Return (X, Y) of the center of cell containing provided text 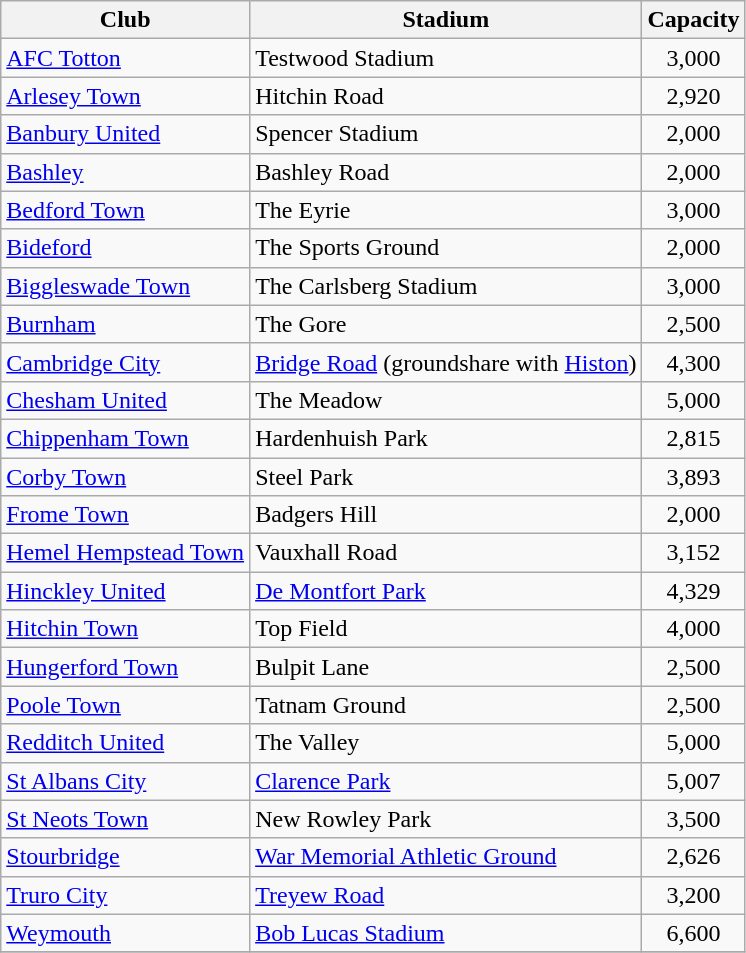
Burnham (126, 324)
St Neots Town (126, 819)
Banbury United (126, 134)
War Memorial Athletic Ground (446, 857)
The Gore (446, 324)
Redditch United (126, 743)
Badgers Hill (446, 515)
Bideford (126, 248)
Capacity (694, 20)
Club (126, 20)
De Montfort Park (446, 591)
Hungerford Town (126, 667)
Testwood Stadium (446, 58)
The Carlsberg Stadium (446, 286)
The Valley (446, 743)
Hitchin Town (126, 629)
4,329 (694, 591)
2,626 (694, 857)
Stadium (446, 20)
Top Field (446, 629)
3,893 (694, 477)
3,152 (694, 553)
2,920 (694, 96)
5,007 (694, 781)
Poole Town (126, 705)
St Albans City (126, 781)
Chippenham Town (126, 438)
4,300 (694, 362)
Hardenhuish Park (446, 438)
Spencer Stadium (446, 134)
Steel Park (446, 477)
Bob Lucas Stadium (446, 933)
Truro City (126, 895)
Stourbridge (126, 857)
Hemel Hempstead Town (126, 553)
Bedford Town (126, 210)
Tatnam Ground (446, 705)
3,500 (694, 819)
Hitchin Road (446, 96)
2,815 (694, 438)
4,000 (694, 629)
The Meadow (446, 400)
Chesham United (126, 400)
Bashley Road (446, 172)
Clarence Park (446, 781)
AFC Totton (126, 58)
Treyew Road (446, 895)
Bashley (126, 172)
Arlesey Town (126, 96)
Frome Town (126, 515)
Bulpit Lane (446, 667)
Biggleswade Town (126, 286)
The Eyrie (446, 210)
Cambridge City (126, 362)
Hinckley United (126, 591)
Corby Town (126, 477)
The Sports Ground (446, 248)
Weymouth (126, 933)
6,600 (694, 933)
Bridge Road (groundshare with Histon) (446, 362)
3,200 (694, 895)
New Rowley Park (446, 819)
Vauxhall Road (446, 553)
